Pinpoint the cell where the given text exists, returning its (X, Y) midpoint coordinate. 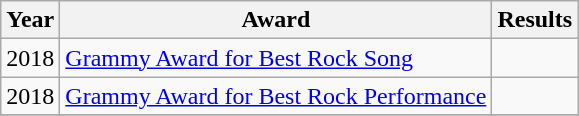
Grammy Award for Best Rock Performance (276, 96)
Year (30, 20)
Grammy Award for Best Rock Song (276, 58)
Results (535, 20)
Award (276, 20)
